For the text-containing cell, return its midpoint in [X, Y] coordinate format. 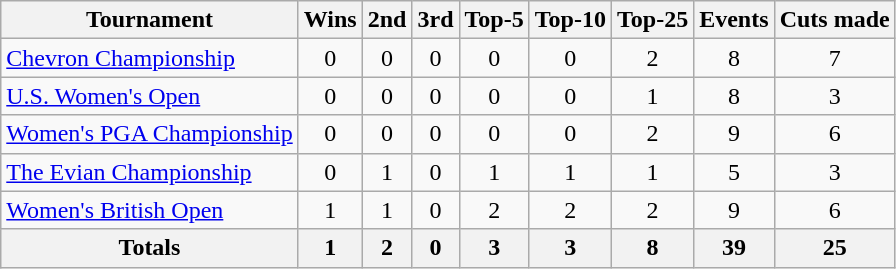
Top-10 [570, 20]
Wins [330, 20]
Top-5 [494, 20]
2nd [387, 20]
Women's PGA Championship [150, 134]
Chevron Championship [150, 58]
U.S. Women's Open [150, 96]
Events [734, 20]
39 [734, 248]
Top-25 [652, 20]
The Evian Championship [150, 172]
Women's British Open [150, 210]
25 [834, 248]
7 [834, 58]
5 [734, 172]
Cuts made [834, 20]
Totals [150, 248]
Tournament [150, 20]
3rd [436, 20]
